Extract the (X, Y) coordinate from the center of the cell holding the provided text.  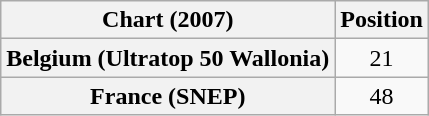
Belgium (Ultratop 50 Wallonia) (168, 58)
Position (382, 20)
Chart (2007) (168, 20)
48 (382, 96)
21 (382, 58)
France (SNEP) (168, 96)
